Return [x, y] of the center of cell containing provided text 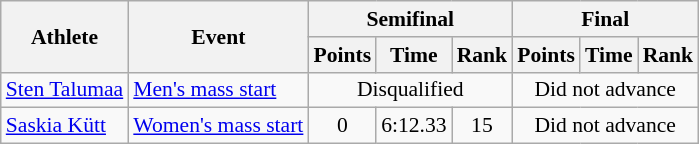
Saskia Kütt [65, 126]
Men's mass start [218, 90]
Women's mass start [218, 126]
Semifinal [410, 19]
Final [605, 19]
Sten Talumaa [65, 90]
Athlete [65, 36]
0 [342, 126]
Event [218, 36]
6:12.33 [414, 126]
15 [482, 126]
Disqualified [410, 90]
